Output the (x, y) coordinate of the center of the cell containing the given text.  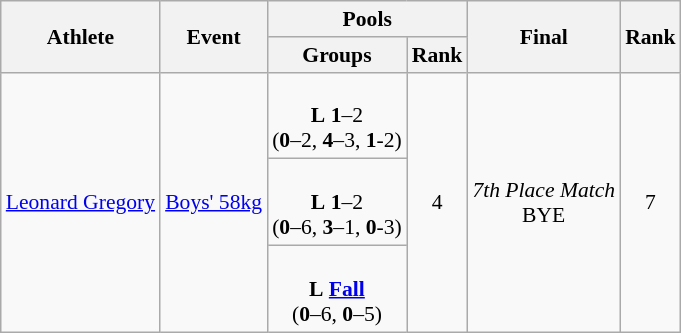
L 1–2(0–6, 3–1, 0-3) (337, 202)
Athlete (80, 36)
Event (214, 36)
Final (544, 36)
Boys' 58kg (214, 202)
7th Place MatchBYE (544, 202)
L Fall(0–6, 0–5) (337, 290)
4 (438, 202)
Leonard Gregory (80, 202)
Pools (367, 19)
7 (650, 202)
Groups (337, 55)
L 1–2(0–2, 4–3, 1-2) (337, 116)
